Output the (X, Y) coordinate of the center of the cell containing the given text.  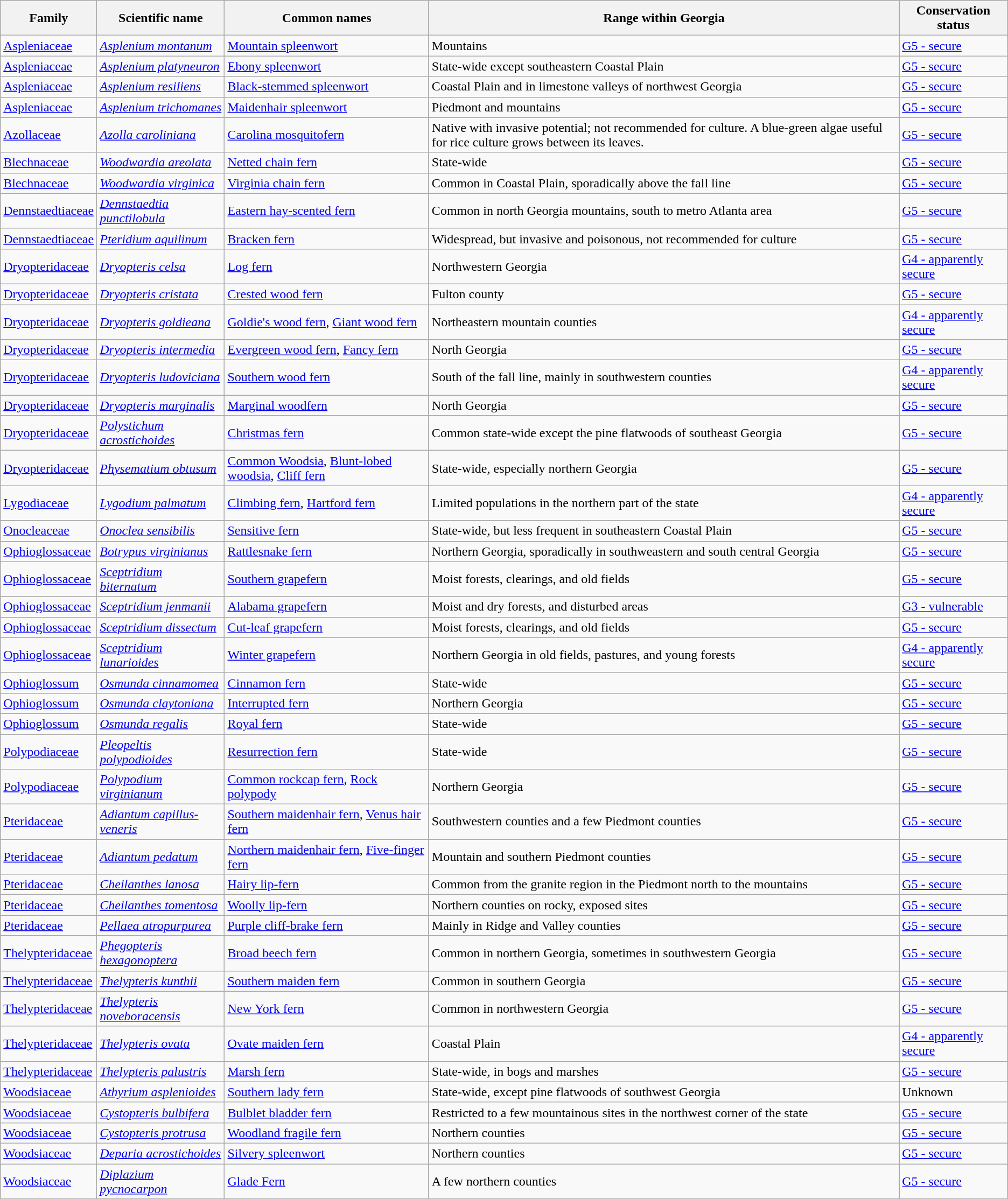
Cinnamon fern (326, 683)
Cystopteris bulbifera (160, 1112)
Osmunda cinnamomea (160, 683)
Common from the granite region in the Piedmont north to the mountains (663, 885)
Asplenium platyneuron (160, 66)
State-wide except southeastern Coastal Plain (663, 66)
A few northern counties (663, 1181)
Dryopteris marginalis (160, 405)
Interrupted fern (326, 703)
Scientific name (160, 18)
Silvery spleenwort (326, 1153)
Pleopeltis polypodioides (160, 752)
Range within Georgia (663, 18)
Lygodium palmatum (160, 503)
State-wide, but less frequent in southeastern Coastal Plain (663, 531)
Unknown (954, 1092)
Fulton county (663, 294)
Common in north Georgia mountains, south to metro Atlanta area (663, 211)
Moist and dry forests, and disturbed areas (663, 607)
Southern lady fern (326, 1092)
Crested wood fern (326, 294)
Alabama grapefern (326, 607)
Northern maidenhair fern, Five-finger fern (326, 857)
Osmunda claytoniana (160, 703)
Maidenhair spleenwort (326, 107)
Climbing fern, Hartford fern (326, 503)
Thelypteris ovata (160, 1043)
Thelypteris kunthii (160, 981)
Azolla caroliniana (160, 135)
Cheilanthes lanosa (160, 885)
Limited populations in the northern part of the state (663, 503)
Northern Georgia, sporadically in southweastern and south central Georgia (663, 551)
Common rockcap fern, Rock polypody (326, 787)
Common in northwestern Georgia (663, 1009)
Common in southern Georgia (663, 981)
Southern maidenhair fern, Venus hair fern (326, 822)
New York fern (326, 1009)
Woodwardia areolata (160, 163)
Pteridium aquilinum (160, 239)
Dryopteris celsa (160, 266)
Botrypus virginianus (160, 551)
Adiantum capillus-veneris (160, 822)
Sceptridium dissectum (160, 627)
Sceptridium biternatum (160, 579)
Woodland fragile fern (326, 1133)
G3 - vulnerable (954, 607)
Virginia chain fern (326, 183)
Cheilanthes tomentosa (160, 905)
Deparia acrostichoides (160, 1153)
Polypodium virginianum (160, 787)
Sceptridium lunarioides (160, 655)
Conservation status (954, 18)
Asplenium trichomanes (160, 107)
Southwestern counties and a few Piedmont counties (663, 822)
Woodwardia virginica (160, 183)
Common names (326, 18)
Eastern hay-scented fern (326, 211)
Athyrium asplenioides (160, 1092)
Common state-wide except the pine flatwoods of southeast Georgia (663, 433)
Mountain spleenwort (326, 46)
Evergreen wood fern, Fancy fern (326, 350)
Ovate maiden fern (326, 1043)
Mainly in Ridge and Valley counties (663, 925)
Cystopteris protrusa (160, 1133)
Osmunda regalis (160, 724)
State-wide, in bogs and marshes (663, 1071)
Thelypteris palustris (160, 1071)
Black-stemmed spleenwort (326, 87)
Winter grapefern (326, 655)
Cut-leaf grapefern (326, 627)
Marsh fern (326, 1071)
Southern grapefern (326, 579)
Northern counties on rocky, exposed sites (663, 905)
State-wide, especially northern Georgia (663, 468)
Sceptridium jenmanii (160, 607)
State-wide, except pine flatwoods of southwest Georgia (663, 1092)
Physematium obtusum (160, 468)
Restricted to a few mountainous sites in the northwest corner of the state (663, 1112)
Asplenium montanum (160, 46)
Rattlesnake fern (326, 551)
Southern wood fern (326, 378)
Log fern (326, 266)
Resurrection fern (326, 752)
Diplazium pycnocarpon (160, 1181)
Asplenium resiliens (160, 87)
Dryopteris cristata (160, 294)
Mountain and southern Piedmont counties (663, 857)
Lygodiaceae (48, 503)
Purple cliff-brake fern (326, 925)
Common in Coastal Plain, sporadically above the fall line (663, 183)
Phegopteris hexagonoptera (160, 953)
Azollaceae (48, 135)
Coastal Plain and in limestone valleys of northwest Georgia (663, 87)
Broad beech fern (326, 953)
Dryopteris goldieana (160, 322)
Coastal Plain (663, 1043)
Mountains (663, 46)
Royal fern (326, 724)
Adiantum pedatum (160, 857)
Sensitive fern (326, 531)
Pellaea atropurpurea (160, 925)
Bracken fern (326, 239)
Dryopteris intermedia (160, 350)
Thelypteris noveboracensis (160, 1009)
Polystichum acrostichoides (160, 433)
South of the fall line, mainly in southwestern counties (663, 378)
Dryopteris ludoviciana (160, 378)
Common Woodsia, Blunt-lobed woodsia, Cliff fern (326, 468)
Hairy lip-fern (326, 885)
Northeastern mountain counties (663, 322)
Bulblet bladder fern (326, 1112)
Northern Georgia in old fields, pastures, and young forests (663, 655)
Glade Fern (326, 1181)
Woolly lip-fern (326, 905)
Northwestern Georgia (663, 266)
Goldie's wood fern, Giant wood fern (326, 322)
Carolina mosquitofern (326, 135)
Netted chain fern (326, 163)
Native with invasive potential; not recommended for culture. A blue-green algae useful for rice culture grows between its leaves. (663, 135)
Marginal woodfern (326, 405)
Onoclea sensibilis (160, 531)
Dennstaedtia punctilobula (160, 211)
Family (48, 18)
Widespread, but invasive and poisonous, not recommended for culture (663, 239)
Ebony spleenwort (326, 66)
Southern maiden fern (326, 981)
Common in northern Georgia, sometimes in southwestern Georgia (663, 953)
Christmas fern (326, 433)
Onocleaceae (48, 531)
Piedmont and mountains (663, 107)
